Output the [X, Y] coordinate of the center of the cell containing the given text.  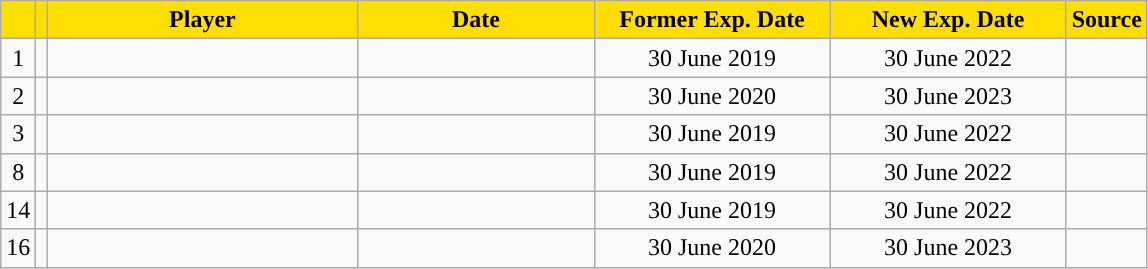
1 [18, 58]
Player [202, 20]
New Exp. Date [948, 20]
16 [18, 248]
3 [18, 134]
Former Exp. Date [712, 20]
Date [476, 20]
2 [18, 96]
14 [18, 210]
8 [18, 172]
Source [1106, 20]
